Scan for the cell matching the given text and deliver its [x, y] coordinate at center. 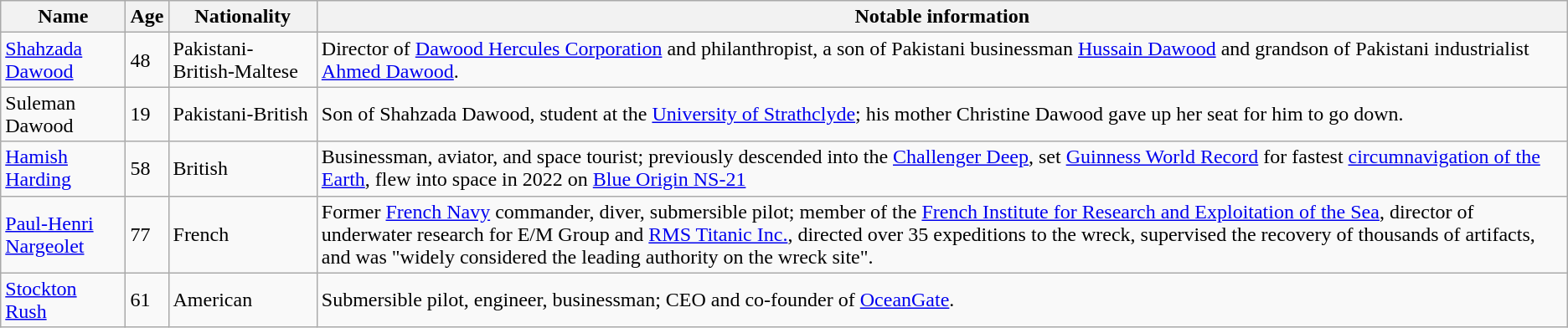
Age [147, 17]
19 [147, 114]
British [243, 169]
Name [64, 17]
Suleman Dawood [64, 114]
77 [147, 234]
French [243, 234]
Pakistani-British-Maltese [243, 60]
Submersible pilot, engineer, businessman; CEO and co-founder of OceanGate. [941, 300]
Paul-Henri Nargeolet [64, 234]
Stockton Rush [64, 300]
Shahzada Dawood [64, 60]
61 [147, 300]
Son of Shahzada Dawood, student at the University of Strathclyde; his mother Christine Dawood gave up her seat for him to go down. [941, 114]
Notable information [941, 17]
Pakistani-British [243, 114]
48 [147, 60]
American [243, 300]
Hamish Harding [64, 169]
Nationality [243, 17]
58 [147, 169]
